From the cell containing the given text, extract its center point as [x, y] coordinate. 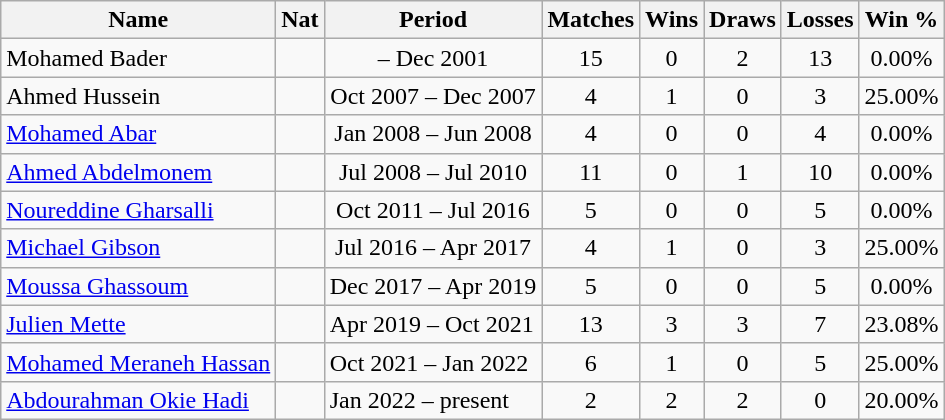
Draws [743, 20]
Julien Mette [138, 324]
Name [138, 20]
Jan 2022 – present [433, 400]
15 [591, 58]
Ahmed Abdelmonem [138, 172]
Matches [591, 20]
– Dec 2001 [433, 58]
20.00% [902, 400]
Win % [902, 20]
Ahmed Hussein [138, 96]
Mohamed Bader [138, 58]
Abdourahman Okie Hadi [138, 400]
Period [433, 20]
Oct 2021 – Jan 2022 [433, 362]
Moussa Ghassoum [138, 286]
Jan 2008 – Jun 2008 [433, 134]
Apr 2019 – Oct 2021 [433, 324]
Noureddine Gharsalli [138, 210]
Oct 2011 – Jul 2016 [433, 210]
6 [591, 362]
Losses [820, 20]
7 [820, 324]
Mohamed Meraneh Hassan [138, 362]
Oct 2007 – Dec 2007 [433, 96]
Michael Gibson [138, 248]
Dec 2017 – Apr 2019 [433, 286]
Nat [300, 20]
Jul 2016 – Apr 2017 [433, 248]
23.08% [902, 324]
Jul 2008 – Jul 2010 [433, 172]
10 [820, 172]
Wins [672, 20]
Mohamed Abar [138, 134]
11 [591, 172]
